For the text-containing cell, return its midpoint in (X, Y) coordinate format. 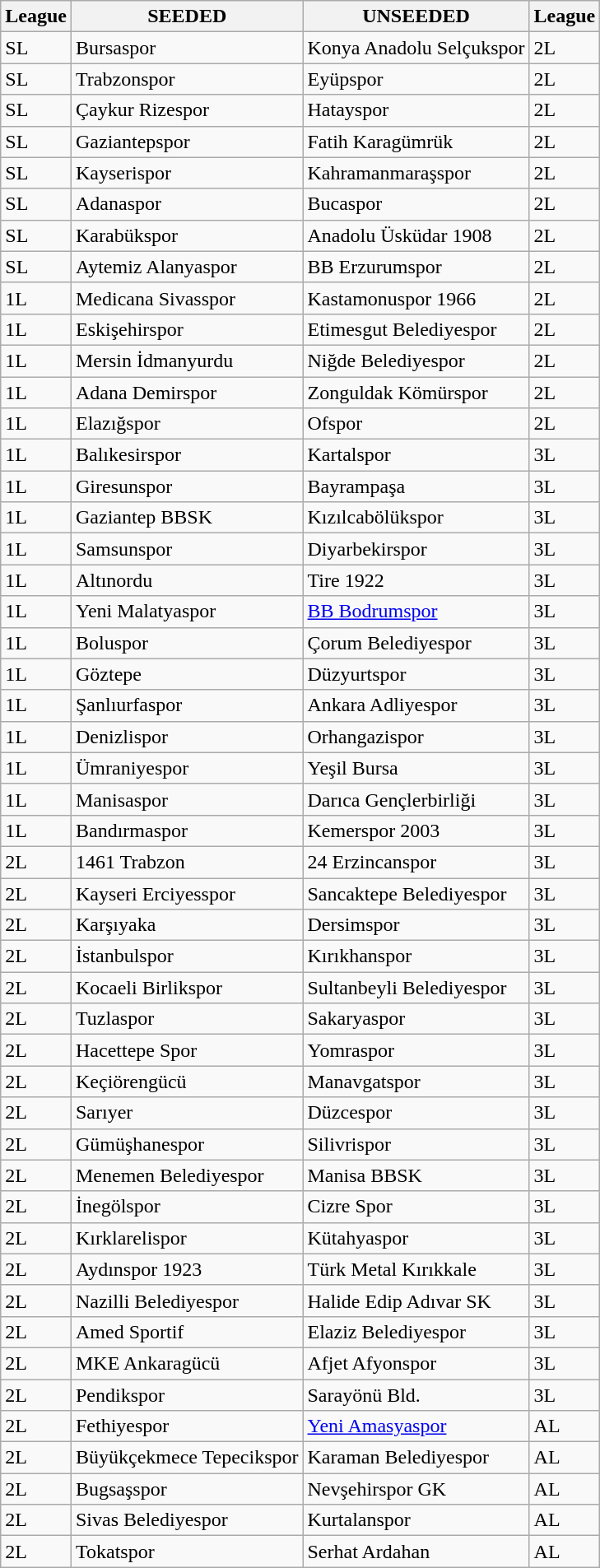
Kastamonuspor 1966 (416, 298)
Yeni Amasyaspor (416, 1426)
Kütahyaspor (416, 1238)
Elaziz Belediyespor (416, 1332)
Zonguldak Kömürspor (416, 393)
Bayrampaşa (416, 486)
Düzyurtspor (416, 674)
Medicana Sivasspor (187, 298)
Konya Anadolu Selçukspor (416, 48)
Manisaspor (187, 799)
Trabzonspor (187, 79)
Sarıyer (187, 1113)
Fatih Karagümrük (416, 142)
Kızılcabölükspor (416, 518)
Niğde Belediyespor (416, 361)
Kırıkhanspor (416, 956)
Sancaktepe Belediyespor (416, 893)
Hatayspor (416, 110)
Kurtalanspor (416, 1520)
Nevşehirspor GK (416, 1489)
Cizre Spor (416, 1207)
Ofspor (416, 424)
BB Bodrumspor (416, 612)
Ankara Adliyespor (416, 705)
Kayserispor (187, 173)
Fethiyespor (187, 1426)
Sultanbeyli Belediyespor (416, 988)
Çorum Belediyespor (416, 643)
Eyüpspor (416, 79)
Kayseri Erciyesspor (187, 893)
Sarayönü Bld. (416, 1395)
İstanbulspor (187, 956)
24 Erzincanspor (416, 862)
Halide Edip Adıvar SK (416, 1300)
Afjet Afyonspor (416, 1363)
Sakaryaspor (416, 1019)
Büyükçekmece Tepecikspor (187, 1458)
Eskişehirspor (187, 329)
Karşıyaka (187, 925)
Denizlispor (187, 737)
Ümraniyespor (187, 768)
Düzcespor (416, 1113)
SEEDED (187, 16)
Kırklarelispor (187, 1238)
Adana Demirspor (187, 393)
Menemen Belediyespor (187, 1175)
Elazığspor (187, 424)
Sivas Belediyespor (187, 1520)
Samsunspor (187, 549)
UNSEEDED (416, 16)
Yomraspor (416, 1050)
Gümüşhanespor (187, 1144)
Mersin İdmanyurdu (187, 361)
BB Erzurumspor (416, 267)
Gaziantepspor (187, 142)
Aydınspor 1923 (187, 1269)
Bandırmaspor (187, 831)
MKE Ankaragücü (187, 1363)
1461 Trabzon (187, 862)
Kartalspor (416, 455)
Hacettepe Spor (187, 1050)
Çaykur Rizespor (187, 110)
Tire 1922 (416, 580)
Karabükspor (187, 235)
Anadolu Üsküdar 1908 (416, 235)
Tokatspor (187, 1552)
Pendikspor (187, 1395)
Silivrispor (416, 1144)
Balıkesirspor (187, 455)
Şanlıurfaspor (187, 705)
Kocaeli Birlikspor (187, 988)
Altınordu (187, 580)
Amed Sportif (187, 1332)
Darıca Gençlerbirliği (416, 799)
Serhat Ardahan (416, 1552)
Aytemiz Alanyaspor (187, 267)
Boluspor (187, 643)
Tuzlaspor (187, 1019)
Kahramanmaraşspor (416, 173)
Bursaspor (187, 48)
Kemerspor 2003 (416, 831)
Karaman Belediyespor (416, 1458)
İnegölspor (187, 1207)
Türk Metal Kırıkkale (416, 1269)
Yeşil Bursa (416, 768)
Göztepe (187, 674)
Bugsaşspor (187, 1489)
Orhangazispor (416, 737)
Dersimspor (416, 925)
Adanaspor (187, 204)
Giresunspor (187, 486)
Manisa BBSK (416, 1175)
Nazilli Belediyespor (187, 1300)
Etimesgut Belediyespor (416, 329)
Keçiörengücü (187, 1082)
Gaziantep BBSK (187, 518)
Yeni Malatyaspor (187, 612)
Bucaspor (416, 204)
Diyarbekirspor (416, 549)
Manavgatspor (416, 1082)
